From the cell containing the given text, extract its center point as [x, y] coordinate. 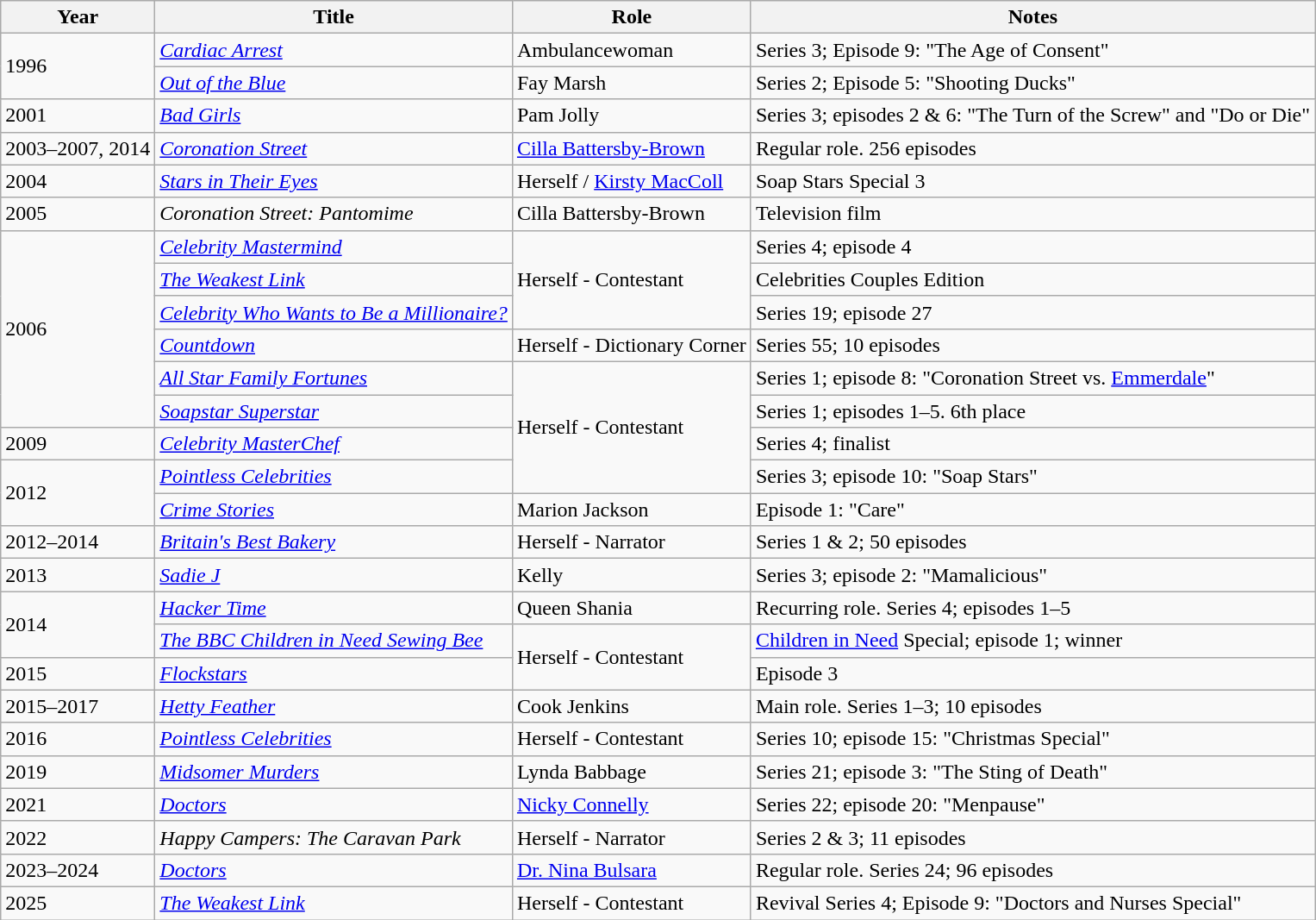
Main role. Series 1–3; 10 episodes [1032, 706]
1996 [78, 66]
Cook Jenkins [631, 706]
Cardiac Arrest [334, 50]
Episode 1: "Care" [1032, 510]
Celebrity MasterChef [334, 444]
Ambulancewoman [631, 50]
Dr. Nina Bulsara [631, 870]
Herself / Kirsty MacColl [631, 181]
Britain's Best Bakery [334, 542]
Celebrity Who Wants to Be a Millionaire? [334, 312]
Coronation Street: Pantomime [334, 214]
Year [78, 17]
Series 10; episode 15: "Christmas Special" [1032, 739]
2019 [78, 772]
2015–2017 [78, 706]
2009 [78, 444]
Pam Jolly [631, 116]
2001 [78, 116]
2003–2007, 2014 [78, 148]
Crime Stories [334, 510]
Television film [1032, 214]
Flockstars [334, 673]
Series 1; episodes 1–5. 6th place [1032, 411]
Fay Marsh [631, 83]
Happy Campers: The Caravan Park [334, 837]
Series 55; 10 episodes [1032, 345]
Role [631, 17]
Regular role. 256 episodes [1032, 148]
Lynda Babbage [631, 772]
Coronation Street [334, 148]
Series 4; finalist [1032, 444]
The BBC Children in Need Sewing Bee [334, 641]
2014 [78, 624]
2022 [78, 837]
Marion Jackson [631, 510]
Series 3; Episode 9: "The Age of Consent" [1032, 50]
2012 [78, 493]
Countdown [334, 345]
Series 2; Episode 5: "Shooting Ducks" [1032, 83]
Series 2 & 3; 11 episodes [1032, 837]
Episode 3 [1032, 673]
Soapstar Superstar [334, 411]
Soap Stars Special 3 [1032, 181]
Bad Girls [334, 116]
Regular role. Series 24; 96 episodes [1032, 870]
All Star Family Fortunes [334, 378]
2006 [78, 329]
Series 4; episode 4 [1032, 247]
2015 [78, 673]
Series 19; episode 27 [1032, 312]
Kelly [631, 575]
Children in Need Special; episode 1; winner [1032, 641]
2005 [78, 214]
Series 3; episode 10: "Soap Stars" [1032, 477]
Hacker Time [334, 608]
2021 [78, 804]
Title [334, 17]
Stars in Their Eyes [334, 181]
2013 [78, 575]
Nicky Connelly [631, 804]
2016 [78, 739]
Series 1; episode 8: "Coronation Street vs. Emmerdale" [1032, 378]
2023–2024 [78, 870]
Out of the Blue [334, 83]
Queen Shania [631, 608]
Series 3; episode 2: "Mamalicious" [1032, 575]
Series 1 & 2; 50 episodes [1032, 542]
Sadie J [334, 575]
Revival Series 4; Episode 9: "Doctors and Nurses Special" [1032, 903]
2025 [78, 903]
Series 22; episode 20: "Menpause" [1032, 804]
Series 3; episodes 2 & 6: "The Turn of the Screw" and "Do or Die" [1032, 116]
Recurring role. Series 4; episodes 1–5 [1032, 608]
Series 21; episode 3: "The Sting of Death" [1032, 772]
Herself - Dictionary Corner [631, 345]
Hetty Feather [334, 706]
Celebrity Mastermind [334, 247]
2004 [78, 181]
Midsomer Murders [334, 772]
Notes [1032, 17]
Celebrities Couples Edition [1032, 279]
2012–2014 [78, 542]
